Return the (x, y) coordinate for the center point of the cell that contains the specified text.  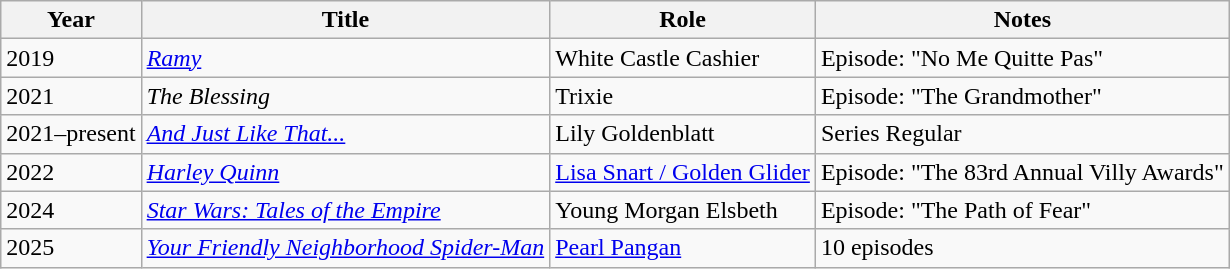
2022 (71, 172)
Year (71, 20)
2025 (71, 248)
Your Friendly Neighborhood Spider-Man (346, 248)
Episode: "No Me Quitte Pas" (1022, 58)
Young Morgan Elsbeth (683, 210)
Episode: "The 83rd Annual Villy Awards" (1022, 172)
The Blessing (346, 96)
Trixie (683, 96)
Star Wars: Tales of the Empire (346, 210)
2021 (71, 96)
White Castle Cashier (683, 58)
2021–present (71, 134)
10 episodes (1022, 248)
Pearl Pangan (683, 248)
Harley Quinn (346, 172)
2019 (71, 58)
Episode: "The Grandmother" (1022, 96)
Episode: "The Path of Fear" (1022, 210)
Lily Goldenblatt (683, 134)
Ramy (346, 58)
Series Regular (1022, 134)
Title (346, 20)
Role (683, 20)
Notes (1022, 20)
Lisa Snart / Golden Glider (683, 172)
2024 (71, 210)
And Just Like That... (346, 134)
